Find where the given text appears and provide that cell's center as [X, Y] coordinate. 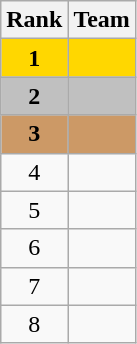
4 [34, 172]
Team [102, 20]
7 [34, 286]
5 [34, 210]
1 [34, 58]
6 [34, 248]
2 [34, 96]
Rank [34, 20]
3 [34, 134]
8 [34, 324]
